From the cell containing the given text, extract its center point as [X, Y] coordinate. 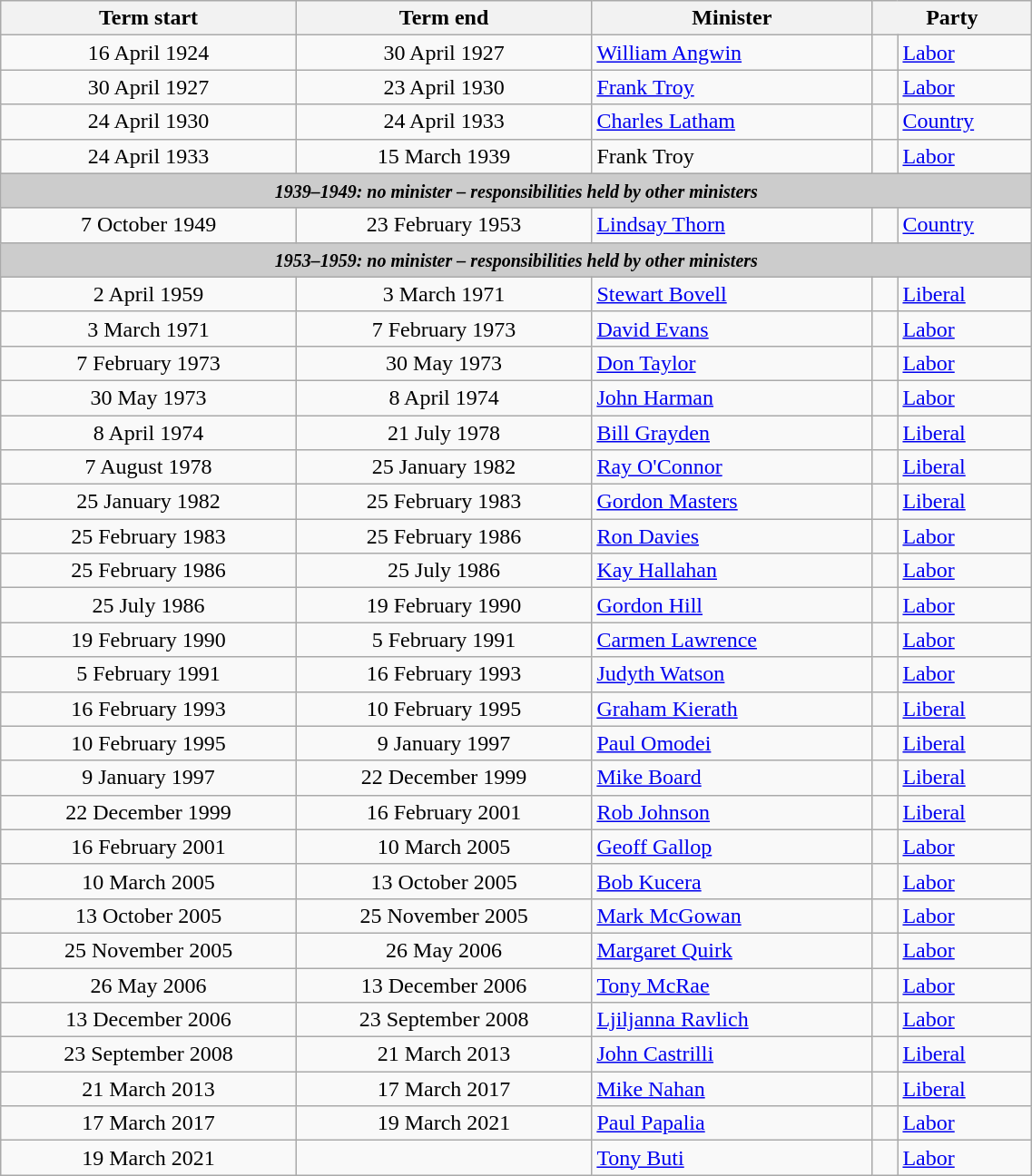
Tony Buti [732, 1158]
Ron Davies [732, 536]
Lindsay Thorn [732, 225]
Tony McRae [732, 985]
John Harman [732, 397]
Paul Omodei [732, 743]
16 April 1924 [149, 53]
Graham Kierath [732, 709]
7 August 1978 [149, 467]
Margaret Quirk [732, 950]
Rob Johnson [732, 812]
Don Taylor [732, 363]
John Castrilli [732, 1054]
Mike Board [732, 778]
Judyth Watson [732, 674]
23 February 1953 [444, 225]
23 April 1930 [444, 87]
21 July 1978 [444, 433]
Charles Latham [732, 122]
Geoff Gallop [732, 847]
David Evans [732, 328]
Ray O'Connor [732, 467]
Paul Papalia [732, 1123]
Stewart Bovell [732, 294]
Gordon Masters [732, 502]
2 April 1959 [149, 294]
7 October 1949 [149, 225]
Kay Hallahan [732, 571]
Party [952, 18]
Mark McGowan [732, 916]
Gordon Hill [732, 605]
1953–1959: no minister – responsibilities held by other ministers [516, 260]
Carmen Lawrence [732, 640]
1939–1949: no minister – responsibilities held by other ministers [516, 191]
Term start [149, 18]
William Angwin [732, 53]
Bill Grayden [732, 433]
24 April 1930 [149, 122]
Minister [732, 18]
Ljiljanna Ravlich [732, 1020]
Term end [444, 18]
15 March 1939 [444, 156]
Bob Kucera [732, 881]
Mike Nahan [732, 1089]
